Provide the [x, y] coordinate of the cell's center where the given text is located.  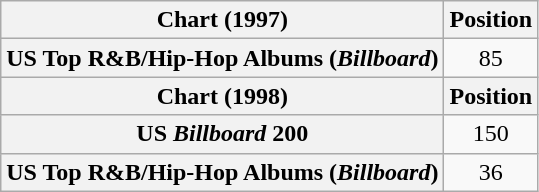
Chart (1998) [222, 96]
Chart (1997) [222, 20]
36 [491, 172]
150 [491, 134]
US Billboard 200 [222, 134]
85 [491, 58]
